Search for the cell housing the specified text and yield its (x, y) center coordinate. 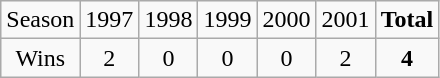
Total (407, 20)
Season (40, 20)
4 (407, 58)
1997 (110, 20)
2000 (286, 20)
1999 (228, 20)
1998 (168, 20)
Wins (40, 58)
2001 (346, 20)
